Identify which cell holds the provided text, then report its (x, y) central coordinate. 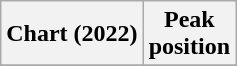
Chart (2022) (72, 34)
Peakposition (189, 34)
